From the cell containing the given text, extract its center point as (x, y) coordinate. 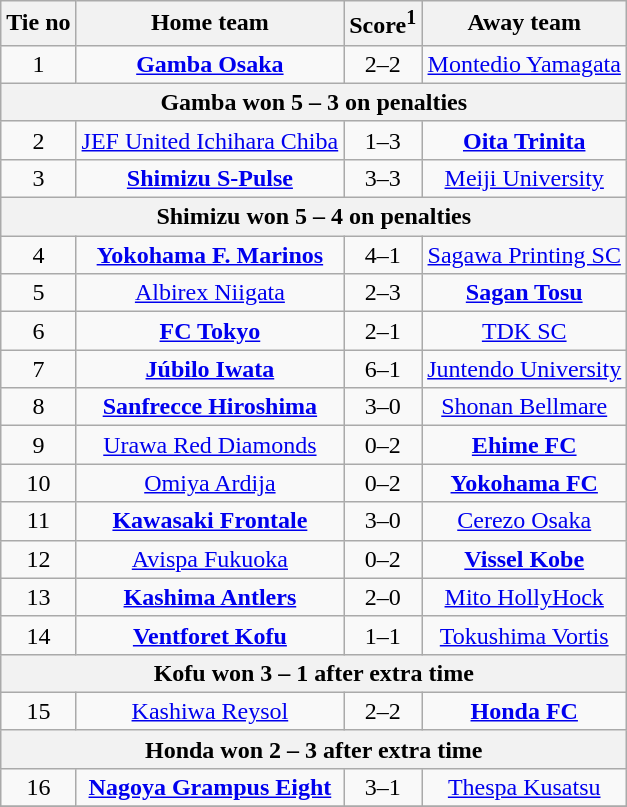
TDK SC (524, 331)
Kashima Antlers (210, 597)
2–0 (383, 597)
Nagoya Grampus Eight (210, 787)
5 (38, 293)
Juntendo University (524, 369)
Tokushima Vortis (524, 635)
Oita Trinita (524, 140)
3 (38, 178)
Away team (524, 24)
2–1 (383, 331)
Yokohama FC (524, 483)
Júbilo Iwata (210, 369)
FC Tokyo (210, 331)
3–1 (383, 787)
1–1 (383, 635)
Mito HollyHock (524, 597)
10 (38, 483)
Sanfrecce Hiroshima (210, 407)
2 (38, 140)
13 (38, 597)
Thespa Kusatsu (524, 787)
Gamba won 5 – 3 on penalties (314, 102)
1 (38, 64)
6–1 (383, 369)
Shimizu S-Pulse (210, 178)
Ehime FC (524, 445)
Sagan Tosu (524, 293)
Yokohama F. Marinos (210, 255)
6 (38, 331)
Kashiwa Reysol (210, 711)
Tie no (38, 24)
Ventforet Kofu (210, 635)
Cerezo Osaka (524, 521)
12 (38, 559)
15 (38, 711)
7 (38, 369)
JEF United Ichihara Chiba (210, 140)
Vissel Kobe (524, 559)
Urawa Red Diamonds (210, 445)
9 (38, 445)
Home team (210, 24)
4 (38, 255)
8 (38, 407)
4–1 (383, 255)
1–3 (383, 140)
Score1 (383, 24)
Albirex Niigata (210, 293)
11 (38, 521)
Montedio Yamagata (524, 64)
14 (38, 635)
Gamba Osaka (210, 64)
Honda won 2 – 3 after extra time (314, 749)
Meiji University (524, 178)
Honda FC (524, 711)
Omiya Ardija (210, 483)
Shonan Bellmare (524, 407)
16 (38, 787)
3–3 (383, 178)
Kawasaki Frontale (210, 521)
Avispa Fukuoka (210, 559)
Sagawa Printing SC (524, 255)
2–3 (383, 293)
Shimizu won 5 – 4 on penalties (314, 217)
Kofu won 3 – 1 after extra time (314, 673)
